Capture the cell that displays the provided text and extract its (x, y) central coordinate. 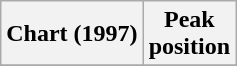
Peakposition (189, 34)
Chart (1997) (72, 34)
